For the text-containing cell, return its midpoint in [x, y] coordinate format. 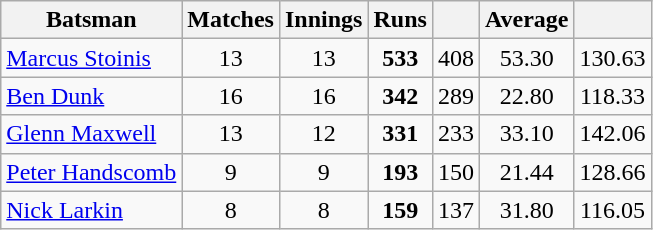
Glenn Maxwell [92, 134]
Runs [400, 20]
128.66 [612, 172]
233 [456, 134]
408 [456, 58]
331 [400, 134]
116.05 [612, 210]
Innings [323, 20]
Marcus Stoinis [92, 58]
12 [323, 134]
Average [526, 20]
53.30 [526, 58]
150 [456, 172]
130.63 [612, 58]
Batsman [92, 20]
Ben Dunk [92, 96]
31.80 [526, 210]
193 [400, 172]
21.44 [526, 172]
142.06 [612, 134]
342 [400, 96]
Matches [231, 20]
22.80 [526, 96]
Nick Larkin [92, 210]
33.10 [526, 134]
Peter Handscomb [92, 172]
159 [400, 210]
533 [400, 58]
118.33 [612, 96]
289 [456, 96]
137 [456, 210]
